From the cell containing the given text, extract its center point as (X, Y) coordinate. 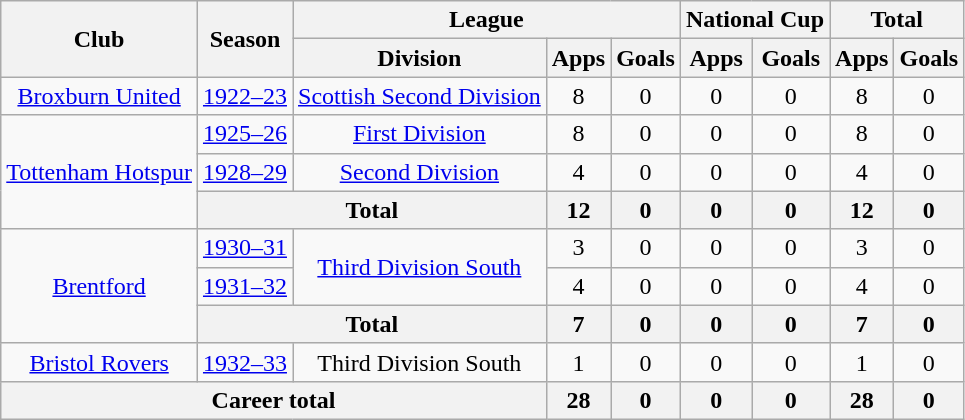
Second Division (419, 172)
Scottish Second Division (419, 96)
National Cup (754, 20)
Broxburn United (100, 96)
1925–26 (244, 134)
1930–31 (244, 248)
Club (100, 39)
1931–32 (244, 286)
1922–23 (244, 96)
Tottenham Hotspur (100, 172)
Season (244, 39)
Brentford (100, 286)
First Division (419, 134)
Division (419, 58)
1928–29 (244, 172)
League (486, 20)
Bristol Rovers (100, 362)
1932–33 (244, 362)
Career total (274, 400)
